Capture the cell that displays the provided text and extract its (X, Y) central coordinate. 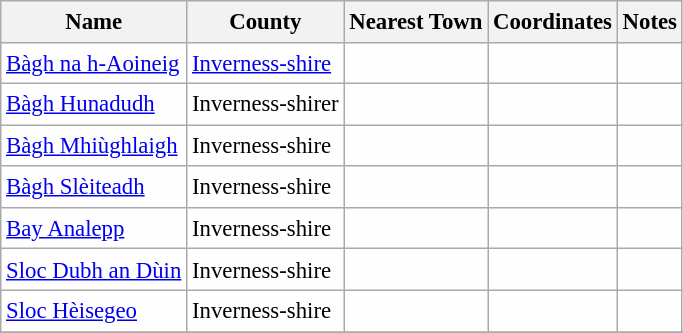
Bàgh Slèiteadh (94, 186)
Bàgh Hunadudh (94, 104)
Inverness-shirer (266, 104)
Name (94, 22)
County (266, 22)
Coordinates (553, 22)
Sloc Hèisegeo (94, 312)
Notes (650, 22)
Bàgh Mhiùghlaigh (94, 146)
Bàgh na h-Aoineig (94, 62)
Sloc Dubh an Dùin (94, 270)
Nearest Town (416, 22)
Bay Analepp (94, 228)
